Identify which cell holds the provided text, then report its (x, y) central coordinate. 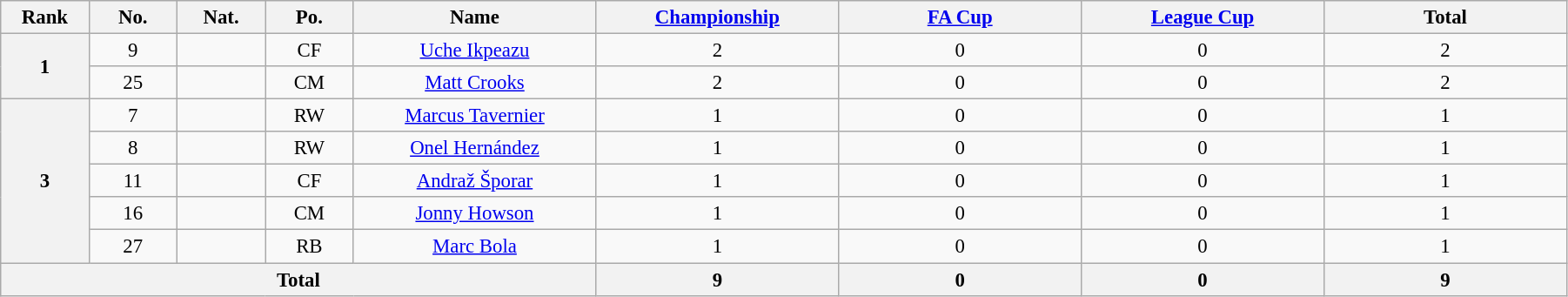
Matt Crooks (475, 83)
25 (132, 83)
League Cup (1203, 17)
Rank (45, 17)
Onel Hernández (475, 148)
Uche Ikpeazu (475, 51)
27 (132, 246)
8 (132, 148)
FA Cup (961, 17)
RB (310, 246)
7 (132, 116)
Name (475, 17)
Po. (310, 17)
No. (132, 17)
Marcus Tavernier (475, 116)
11 (132, 181)
Nat. (221, 17)
Andraž Šporar (475, 181)
Marc Bola (475, 246)
Championship (717, 17)
16 (132, 213)
3 (45, 181)
Jonny Howson (475, 213)
